Identify which cell holds the provided text, then report its [x, y] central coordinate. 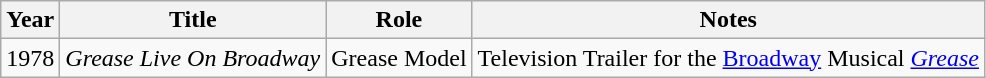
Grease Model [399, 58]
1978 [30, 58]
Grease Live On Broadway [193, 58]
Television Trailer for the Broadway Musical Grease [728, 58]
Notes [728, 20]
Year [30, 20]
Title [193, 20]
Role [399, 20]
